Pinpoint the cell where the given text exists, returning its (X, Y) midpoint coordinate. 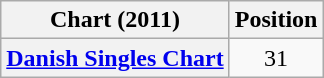
Chart (2011) (115, 20)
31 (276, 58)
Position (276, 20)
Danish Singles Chart (115, 58)
